Pinpoint the cell where the given text exists, returning its [X, Y] midpoint coordinate. 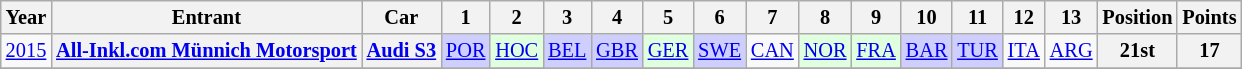
2015 [26, 51]
5 [668, 17]
POR [466, 51]
7 [772, 17]
NOR [826, 51]
2 [516, 17]
GBR [617, 51]
HOC [516, 51]
Audi S3 [402, 51]
3 [567, 17]
17 [1209, 51]
Car [402, 17]
6 [720, 17]
GER [668, 51]
Entrant [206, 17]
9 [876, 17]
BEL [567, 51]
13 [1072, 17]
Points [1209, 17]
11 [977, 17]
8 [826, 17]
BAR [927, 51]
CAN [772, 51]
ARG [1072, 51]
TUR [977, 51]
SWE [720, 51]
10 [927, 17]
Year [26, 17]
4 [617, 17]
All-Inkl.com Münnich Motorsport [206, 51]
ITA [1024, 51]
21st [1137, 51]
FRA [876, 51]
1 [466, 17]
12 [1024, 17]
Position [1137, 17]
